Pinpoint the cell where the given text exists, returning its [x, y] midpoint coordinate. 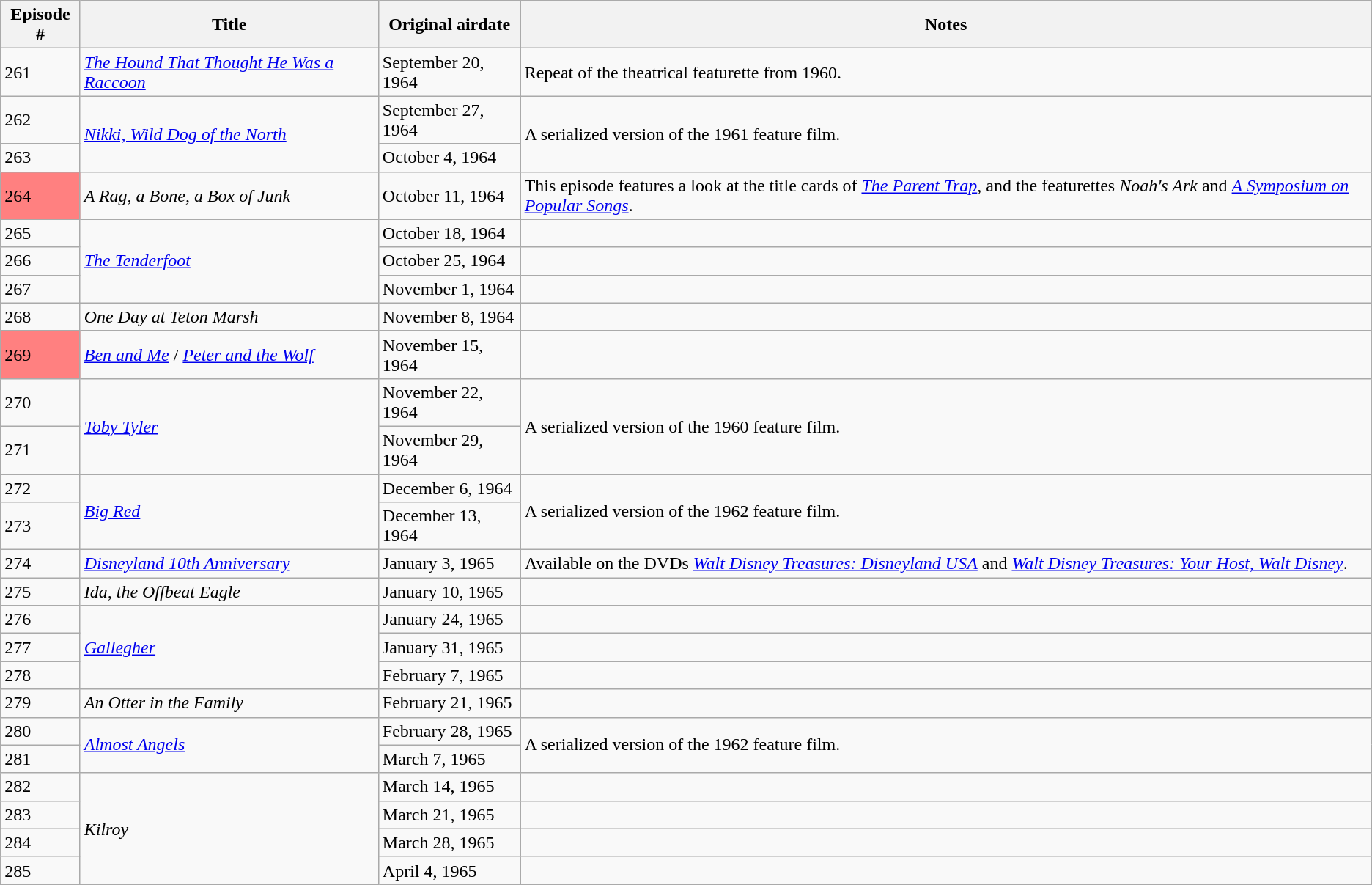
November 29, 1964 [449, 450]
Notes [945, 25]
January 3, 1965 [449, 564]
January 24, 1965 [449, 620]
October 18, 1964 [449, 233]
283 [40, 815]
October 25, 1964 [449, 261]
December 13, 1964 [449, 526]
March 14, 1965 [449, 787]
277 [40, 647]
February 21, 1965 [449, 703]
One Day at Teton Marsh [229, 317]
Episode # [40, 25]
An Otter in the Family [229, 703]
281 [40, 759]
March 7, 1965 [449, 759]
Disneyland 10th Anniversary [229, 564]
Toby Tyler [229, 426]
Gallegher [229, 647]
Ida, the Offbeat Eagle [229, 592]
Kilroy [229, 829]
279 [40, 703]
The Tenderfoot [229, 261]
September 27, 1964 [449, 120]
February 7, 1965 [449, 675]
February 28, 1965 [449, 731]
The Hound That Thought He Was a Raccoon [229, 72]
March 21, 1965 [449, 815]
Repeat of the theatrical featurette from 1960. [945, 72]
263 [40, 158]
280 [40, 731]
December 6, 1964 [449, 488]
October 4, 1964 [449, 158]
Ben and Me / Peter and the Wolf [229, 355]
January 10, 1965 [449, 592]
276 [40, 620]
270 [40, 402]
November 1, 1964 [449, 289]
This episode features a look at the title cards of The Parent Trap, and the featurettes Noah's Ark and A Symposium on Popular Songs. [945, 195]
265 [40, 233]
A serialized version of the 1960 feature film. [945, 426]
268 [40, 317]
278 [40, 675]
September 20, 1964 [449, 72]
January 31, 1965 [449, 647]
November 15, 1964 [449, 355]
April 4, 1965 [449, 870]
Title [229, 25]
A serialized version of the 1961 feature film. [945, 133]
October 11, 1964 [449, 195]
272 [40, 488]
March 28, 1965 [449, 842]
Nikki, Wild Dog of the North [229, 133]
Big Red [229, 512]
261 [40, 72]
274 [40, 564]
275 [40, 592]
262 [40, 120]
269 [40, 355]
273 [40, 526]
A Rag, a Bone, a Box of Junk [229, 195]
271 [40, 450]
November 8, 1964 [449, 317]
Almost Angels [229, 745]
285 [40, 870]
Available on the DVDs Walt Disney Treasures: Disneyland USA and Walt Disney Treasures: Your Host, Walt Disney. [945, 564]
264 [40, 195]
November 22, 1964 [449, 402]
284 [40, 842]
266 [40, 261]
282 [40, 787]
Original airdate [449, 25]
267 [40, 289]
